Pinpoint the cell where the given text exists, returning its [x, y] midpoint coordinate. 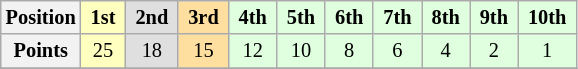
8th [446, 17]
7th [397, 17]
2nd [152, 17]
Position [41, 17]
4th [253, 17]
1 [547, 51]
1st [104, 17]
25 [104, 51]
10 [301, 51]
15 [203, 51]
10th [547, 17]
3rd [203, 17]
4 [446, 51]
8 [349, 51]
9th [494, 17]
6th [349, 17]
6 [397, 51]
Points [41, 51]
12 [253, 51]
2 [494, 51]
18 [152, 51]
5th [301, 17]
